Identify which cell holds the provided text, then report its [x, y] central coordinate. 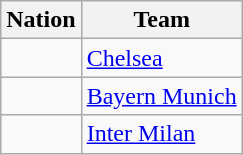
Bayern Munich [162, 96]
Chelsea [162, 58]
Inter Milan [162, 134]
Nation [41, 20]
Team [162, 20]
